Find where the given text appears and provide that cell's center as [X, Y] coordinate. 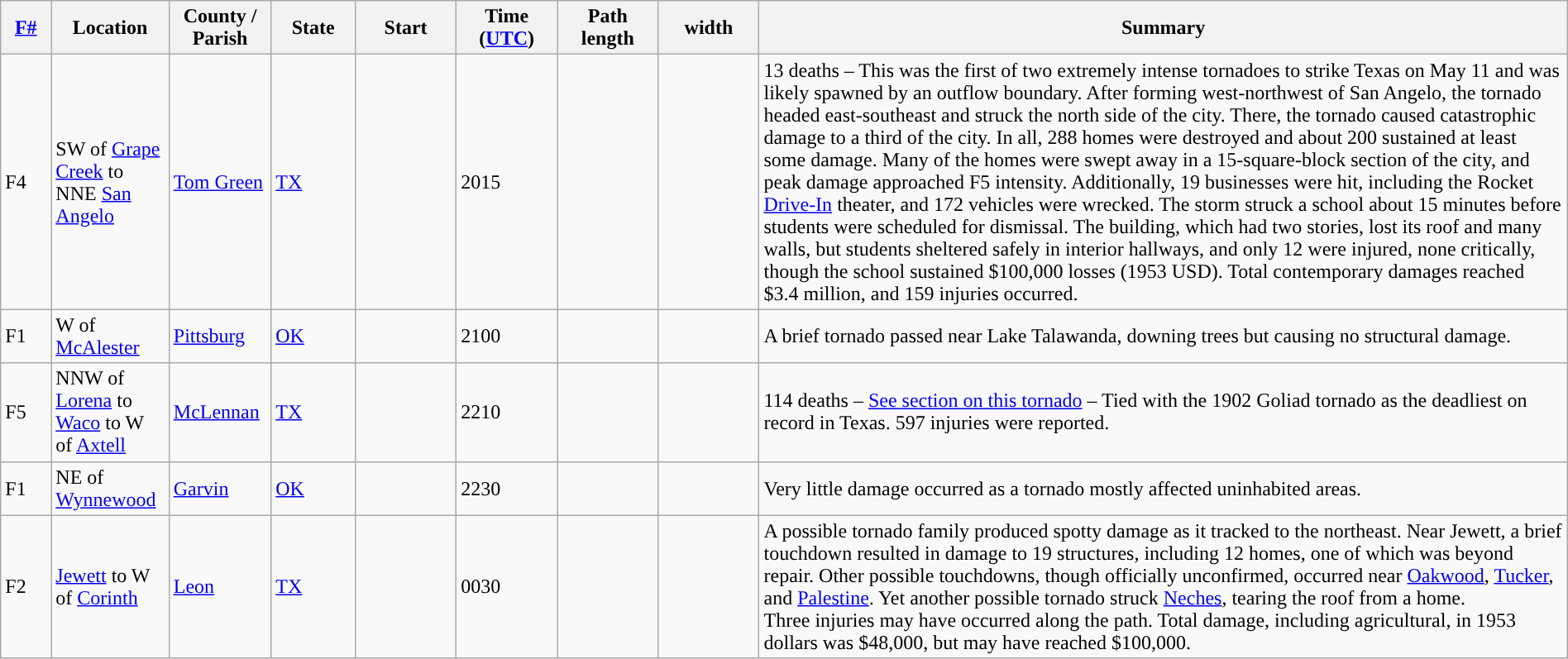
2100 [507, 336]
0030 [507, 587]
NNW of Lorena to Waco to W of Axtell [110, 412]
width [709, 28]
W of McAlester [110, 336]
2015 [507, 182]
McLennan [220, 412]
State [313, 28]
Time (UTC) [507, 28]
F2 [26, 587]
2210 [507, 412]
NE of Wynnewood [110, 488]
Jewett to W of Corinth [110, 587]
F# [26, 28]
F5 [26, 412]
Tom Green [220, 182]
2230 [507, 488]
Leon [220, 587]
Summary [1163, 28]
SW of Grape Creek to NNE San Angelo [110, 182]
Garvin [220, 488]
Path length [608, 28]
Location [110, 28]
County / Parish [220, 28]
Start [406, 28]
Very little damage occurred as a tornado mostly affected uninhabited areas. [1163, 488]
114 deaths – See section on this tornado – Tied with the 1902 Goliad tornado as the deadliest on record in Texas. 597 injuries were reported. [1163, 412]
A brief tornado passed near Lake Talawanda, downing trees but causing no structural damage. [1163, 336]
F4 [26, 182]
Pittsburg [220, 336]
